Extract the [x, y] coordinate from the center of the cell holding the provided text.  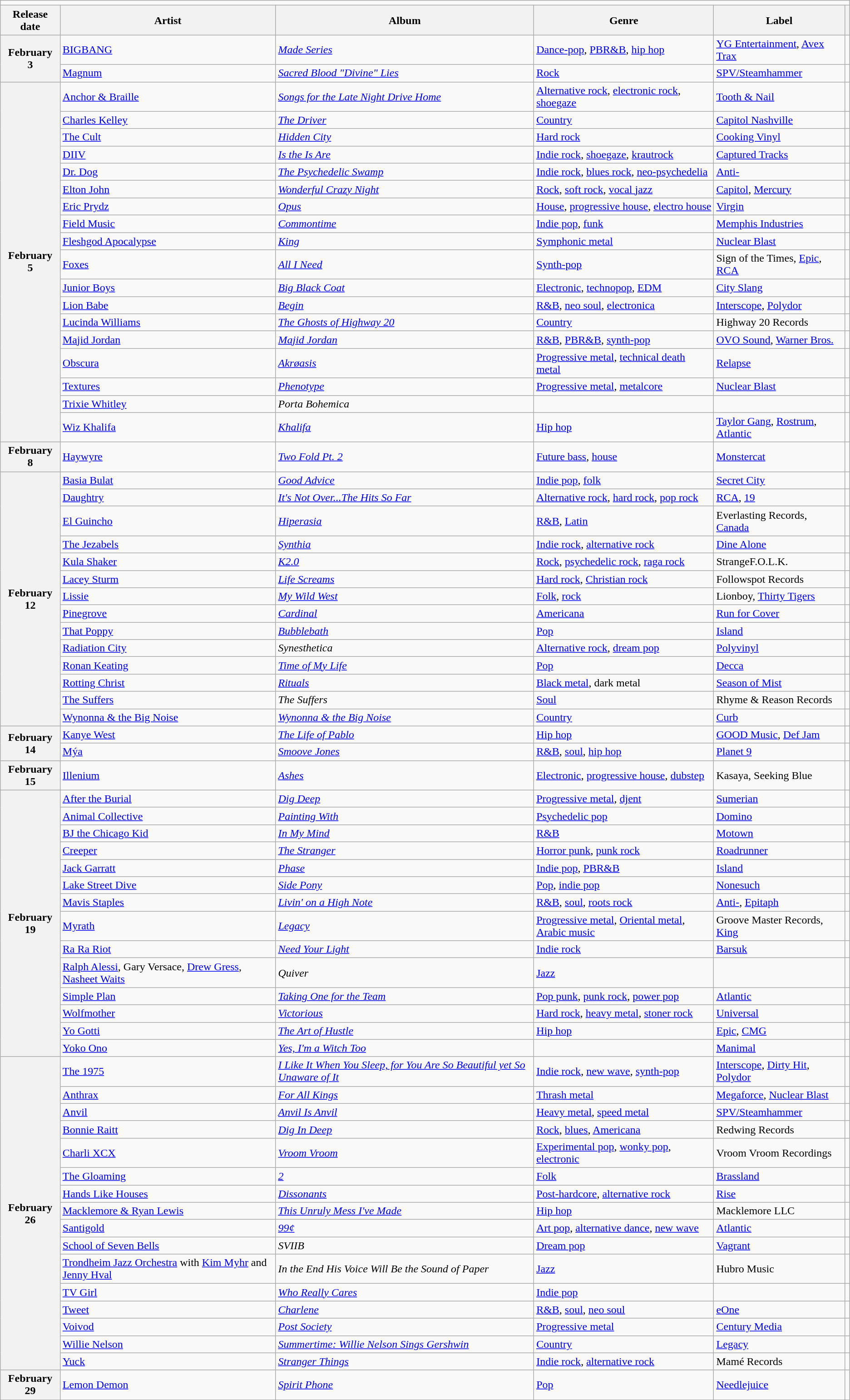
R&B, neo soul, electronica [624, 305]
My Wild West [405, 596]
Phase [405, 868]
That Poppy [168, 631]
Radiation City [168, 648]
Rock, soft rock, vocal jazz [624, 189]
Anchor & Braille [168, 96]
Smoove Jones [405, 752]
Roadrunner [779, 850]
Secret City [779, 480]
Mamé Records [779, 1361]
Dream pop [624, 1246]
Anthrax [168, 1095]
K2.0 [405, 561]
Kula Shaker [168, 561]
Phenotype [405, 387]
Junior Boys [168, 288]
For All Kings [405, 1095]
Rituals [405, 683]
R&B, Latin [624, 521]
Thrash metal [624, 1095]
Simple Plan [168, 996]
Macklemore LLC [779, 1211]
Vagrant [779, 1246]
Charlene [405, 1310]
Rock, blues, Americana [624, 1129]
School of Seven Bells [168, 1246]
Nonesuch [779, 885]
Commontime [405, 223]
Ronan Keating [168, 665]
Release date [30, 20]
Need Your Light [405, 949]
Porta Bohemica [405, 404]
February29 [30, 1385]
Alternative rock, electronic rock, shoegaze [624, 96]
Anvil Is Anvil [405, 1112]
Universal [779, 1013]
R&B, soul, neo soul [624, 1310]
Alternative rock, hard rock, pop rock [624, 497]
Groove Master Records, King [779, 926]
Folk [624, 1176]
Followspot Records [779, 579]
Wiz Khalifa [168, 427]
Jack Garratt [168, 868]
Dig Deep [405, 799]
Vroom Vroom Recordings [779, 1153]
Decca [779, 665]
Taking One for the Team [405, 996]
Mýa [168, 752]
The Stranger [405, 850]
R&B [624, 833]
Indie pop, folk [624, 480]
Electronic, technopop, EDM [624, 288]
Quiver [405, 973]
Captured Tracks [779, 154]
February12 [30, 599]
Hidden City [405, 137]
Future bass, house [624, 457]
Brassland [779, 1176]
Domino [779, 816]
Electronic, progressive house, dubstep [624, 775]
Rock [624, 73]
Progressive metal, metalcore [624, 387]
Daughtry [168, 497]
February5 [30, 262]
Season of Mist [779, 683]
Memphis Industries [779, 223]
This Unruly Mess I've Made [405, 1211]
DIIV [168, 154]
Progressive metal, technical death metal [624, 363]
Kanye West [168, 735]
Life Screams [405, 579]
Lake Street Dive [168, 885]
Wonderful Crazy Night [405, 189]
Khalifa [405, 427]
Willie Nelson [168, 1344]
Album [405, 20]
Foxes [168, 264]
Virgin [779, 206]
El Guincho [168, 521]
Polyvinyl [779, 648]
Sumerian [779, 799]
Indie rock, shoegaze, krautrock [624, 154]
Songs for the Late Night Drive Home [405, 96]
Rise [779, 1193]
Post-hardcore, alternative rock [624, 1193]
Indie pop, funk [624, 223]
Charli XCX [168, 1153]
The Life of Pablo [405, 735]
Lissie [168, 596]
The Art of Hustle [405, 1031]
Folk, rock [624, 596]
Progressive metal, Oriental metal, Arabic music [624, 926]
Monstercat [779, 457]
The Ghosts of Highway 20 [405, 323]
Indie pop [624, 1292]
Spirit Phone [405, 1385]
Manimal [779, 1048]
Pop, indie pop [624, 885]
Redwing Records [779, 1129]
Macklemore & Ryan Lewis [168, 1211]
Tooth & Nail [779, 96]
Relapse [779, 363]
Yuck [168, 1361]
Century Media [779, 1327]
Curb [779, 717]
Bonnie Raitt [168, 1129]
Who Really Cares [405, 1292]
Progressive metal [624, 1327]
Interscope, Dirty Hit, Polydor [779, 1071]
Cardinal [405, 614]
Run for Cover [779, 614]
Voivod [168, 1327]
Barsuk [779, 949]
Americana [624, 614]
Black metal, dark metal [624, 683]
In the End His Voice Will Be the Sound of Paper [405, 1269]
Indie rock [624, 949]
All I Need [405, 264]
Kasaya, Seeking Blue [779, 775]
The Gloaming [168, 1176]
BIGBANG [168, 50]
Summertime: Willie Nelson Sings Gershwin [405, 1344]
I Like It When You Sleep, for You Are So Beautiful yet So Unaware of It [405, 1071]
Pop punk, punk rock, power pop [624, 996]
Horror punk, punk rock [624, 850]
Synthia [405, 544]
RCA, 19 [779, 497]
Akrøasis [405, 363]
Good Advice [405, 480]
StrangeF.O.L.K. [779, 561]
GOOD Music, Def Jam [779, 735]
Yoko Ono [168, 1048]
Hard rock [624, 137]
Lion Babe [168, 305]
Needlejuice [779, 1385]
Cooking Vinyl [779, 137]
Charles Kelley [168, 120]
Interscope, Polydor [779, 305]
Lacey Sturm [168, 579]
Heavy metal, speed metal [624, 1112]
R&B, soul, hip hop [624, 752]
Side Pony [405, 885]
YG Entertainment, Avex Trax [779, 50]
Illenium [168, 775]
The Driver [405, 120]
Dance-pop, PBR&B, hip hop [624, 50]
February14 [30, 743]
Megaforce, Nuclear Blast [779, 1095]
Haywyre [168, 457]
Indie rock, new wave, synth-pop [624, 1071]
Hands Like Houses [168, 1193]
After the Burial [168, 799]
February3 [30, 58]
Time of My Life [405, 665]
Anti-, Epitaph [779, 903]
Eric Prydz [168, 206]
Livin' on a High Note [405, 903]
Motown [779, 833]
Post Society [405, 1327]
The Jezabels [168, 544]
Hiperasia [405, 521]
The Psychedelic Swamp [405, 172]
Sign of the Times, Epic, RCA [779, 264]
Synesthetica [405, 648]
Sacred Blood "Divine" Lies [405, 73]
In My Mind [405, 833]
Mavis Staples [168, 903]
Magnum [168, 73]
Bubblebath [405, 631]
Anti- [779, 172]
Psychedelic pop [624, 816]
Big Black Coat [405, 288]
Rhyme & Reason Records [779, 700]
SVIIB [405, 1246]
Rotting Christ [168, 683]
Lemon Demon [168, 1385]
Ashes [405, 775]
Made Series [405, 50]
R&B, soul, roots rock [624, 903]
Ra Ra Riot [168, 949]
Tweet [168, 1310]
Taylor Gang, Rostrum, Atlantic [779, 427]
Hubro Music [779, 1269]
eOne [779, 1310]
Wolfmother [168, 1013]
Anvil [168, 1112]
Label [779, 20]
OVO Sound, Warner Bros. [779, 340]
Dr. Dog [168, 172]
Field Music [168, 223]
Lionboy, Thirty Tigers [779, 596]
Capitol, Mercury [779, 189]
Experimental pop, wonky pop, electronic [624, 1153]
Art pop, alternative dance, new wave [624, 1228]
Synth-pop [624, 264]
Myrath [168, 926]
Artist [168, 20]
House, progressive house, electro house [624, 206]
Progressive metal, djent [624, 799]
City Slang [779, 288]
Alternative rock, dream pop [624, 648]
Ralph Alessi, Gary Versace, Drew Gress, Nasheet Waits [168, 973]
Genre [624, 20]
Textures [168, 387]
Begin [405, 305]
BJ the Chicago Kid [168, 833]
TV Girl [168, 1292]
King [405, 241]
Basia Bulat [168, 480]
Obscura [168, 363]
It's Not Over...The Hits So Far [405, 497]
Indie pop, PBR&B [624, 868]
Two Fold Pt. 2 [405, 457]
Highway 20 Records [779, 323]
99¢ [405, 1228]
Symphonic metal [624, 241]
Planet 9 [779, 752]
Yes, I'm a Witch Too [405, 1048]
Dig In Deep [405, 1129]
February8 [30, 457]
Trixie Whitley [168, 404]
The Cult [168, 137]
Fleshgod Apocalypse [168, 241]
Elton John [168, 189]
R&B, PBR&B, synth-pop [624, 340]
Santigold [168, 1228]
2 [405, 1176]
Everlasting Records, Canada [779, 521]
February26 [30, 1213]
Pinegrove [168, 614]
February19 [30, 923]
Victorious [405, 1013]
Epic, CMG [779, 1031]
Opus [405, 206]
Stranger Things [405, 1361]
Rock, psychedelic rock, raga rock [624, 561]
Vroom Vroom [405, 1153]
The 1975 [168, 1071]
Trondheim Jazz Orchestra with Kim Myhr and Jenny Hval [168, 1269]
Painting With [405, 816]
Lucinda Williams [168, 323]
Hard rock, Christian rock [624, 579]
Indie rock, blues rock, neo-psychedelia [624, 172]
Is the Is Are [405, 154]
February15 [30, 775]
Creeper [168, 850]
Dine Alone [779, 544]
Capitol Nashville [779, 120]
Hard rock, heavy metal, stoner rock [624, 1013]
Animal Collective [168, 816]
Soul [624, 700]
Yo Gotti [168, 1031]
Dissonants [405, 1193]
